Determine the [X, Y] coordinate at the center of the cell enclosing the given text.  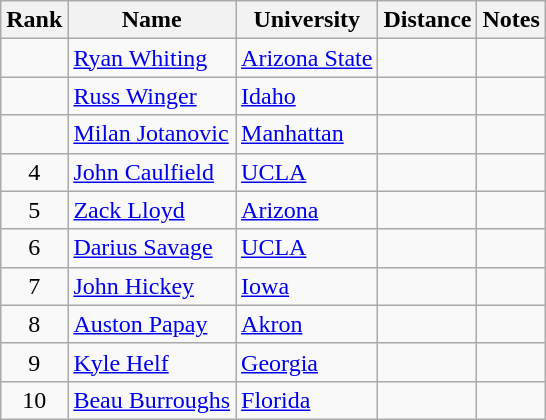
Darius Savage [152, 248]
7 [34, 286]
Florida [307, 400]
Manhattan [307, 134]
Zack Lloyd [152, 210]
Distance [428, 20]
Arizona [307, 210]
University [307, 20]
Arizona State [307, 58]
Ryan Whiting [152, 58]
Akron [307, 324]
Notes [511, 20]
Name [152, 20]
10 [34, 400]
9 [34, 362]
Kyle Helf [152, 362]
Rank [34, 20]
Idaho [307, 96]
John Hickey [152, 286]
6 [34, 248]
Auston Papay [152, 324]
5 [34, 210]
4 [34, 172]
Milan Jotanovic [152, 134]
Iowa [307, 286]
Beau Burroughs [152, 400]
Georgia [307, 362]
Russ Winger [152, 96]
John Caulfield [152, 172]
8 [34, 324]
